Locate the cell with the specified text and output its (x, y) center coordinate. 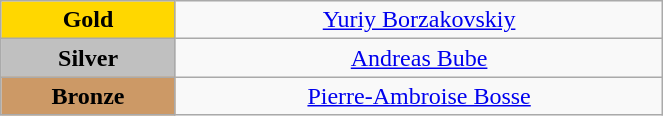
Silver (88, 58)
Bronze (88, 96)
Gold (88, 20)
Pierre-Ambroise Bosse (418, 96)
Andreas Bube (418, 58)
Yuriy Borzakovskiy (418, 20)
